Determine the [x, y] coordinate at the center of the cell enclosing the given text.  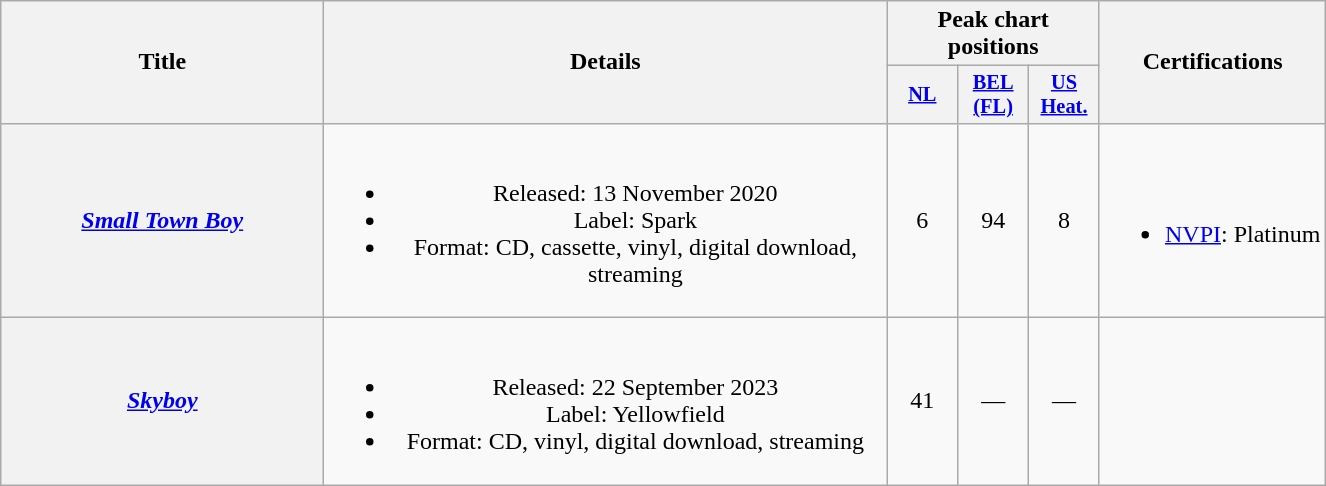
Details [606, 62]
8 [1064, 220]
NVPI: Platinum [1212, 220]
NL [922, 95]
Released: 22 September 2023Label: YellowfieldFormat: CD, vinyl, digital download, streaming [606, 402]
Certifications [1212, 62]
Title [162, 62]
BEL(FL) [994, 95]
6 [922, 220]
US Heat. [1064, 95]
Skyboy [162, 402]
Released: 13 November 2020Label: SparkFormat: CD, cassette, vinyl, digital download, streaming [606, 220]
94 [994, 220]
Small Town Boy [162, 220]
Peak chart positions [994, 34]
41 [922, 402]
